Determine the (X, Y) coordinate at the center of the cell enclosing the given text.  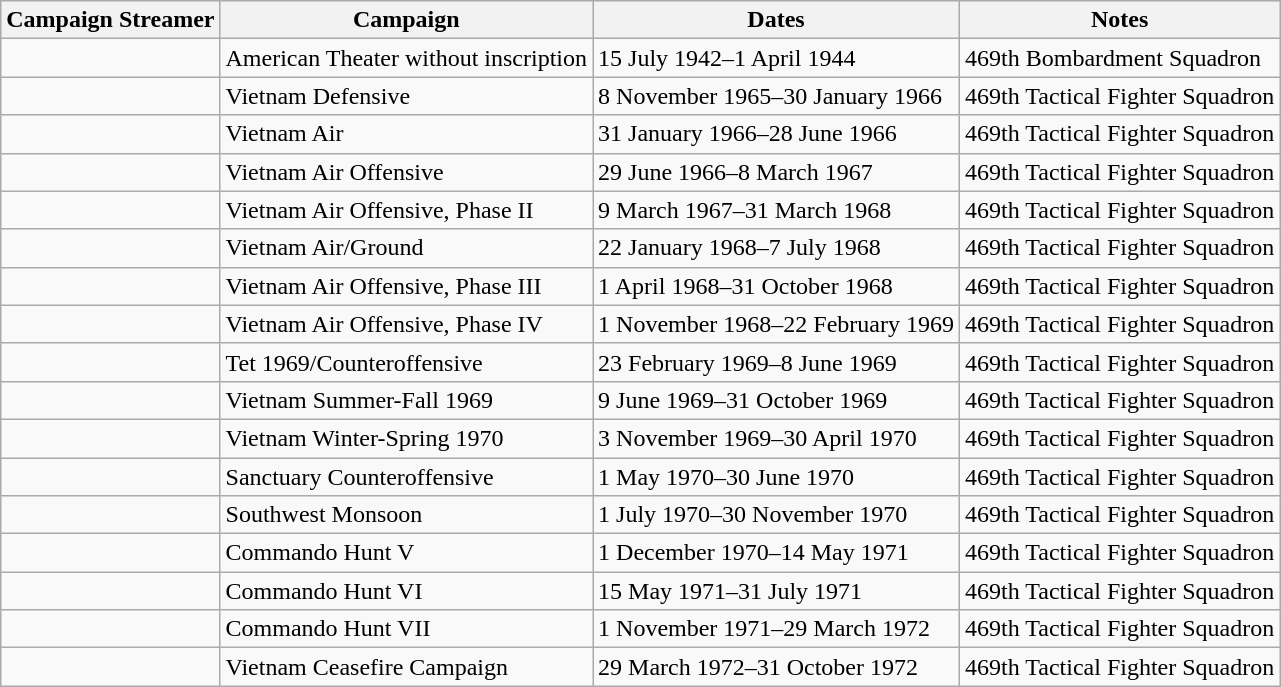
29 March 1972–31 October 1972 (776, 667)
Vietnam Air Offensive, Phase II (406, 210)
Vietnam Defensive (406, 96)
Vietnam Air Offensive, Phase IV (406, 324)
29 June 1966–8 March 1967 (776, 172)
Vietnam Air/Ground (406, 248)
Dates (776, 20)
Vietnam Ceasefire Campaign (406, 667)
9 June 1969–31 October 1969 (776, 400)
Vietnam Air Offensive (406, 172)
1 July 1970–30 November 1970 (776, 515)
Vietnam Summer-Fall 1969 (406, 400)
Notes (1120, 20)
1 November 1971–29 March 1972 (776, 629)
22 January 1968–7 July 1968 (776, 248)
Sanctuary Counteroffensive (406, 477)
8 November 1965–30 January 1966 (776, 96)
1 December 1970–14 May 1971 (776, 553)
American Theater without inscription (406, 58)
1 April 1968–31 October 1968 (776, 286)
Tet 1969/Counteroffensive (406, 362)
Campaign Streamer (110, 20)
1 May 1970–30 June 1970 (776, 477)
469th Bombardment Squadron (1120, 58)
23 February 1969–8 June 1969 (776, 362)
3 November 1969–30 April 1970 (776, 438)
Vietnam Air (406, 134)
15 July 1942–1 April 1944 (776, 58)
Vietnam Winter-Spring 1970 (406, 438)
9 March 1967–31 March 1968 (776, 210)
Commando Hunt VI (406, 591)
31 January 1966–28 June 1966 (776, 134)
Commando Hunt VII (406, 629)
Vietnam Air Offensive, Phase III (406, 286)
15 May 1971–31 July 1971 (776, 591)
1 November 1968–22 February 1969 (776, 324)
Commando Hunt V (406, 553)
Campaign (406, 20)
Southwest Monsoon (406, 515)
